Determine the [x, y] coordinate at the center of the cell enclosing the given text.  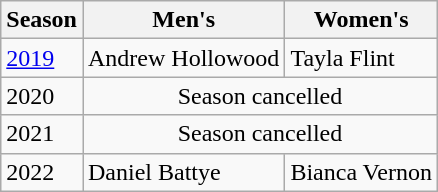
Andrew Hollowood [183, 58]
Season [42, 20]
2021 [42, 134]
Bianca Vernon [362, 172]
2019 [42, 58]
Women's [362, 20]
2020 [42, 96]
2022 [42, 172]
Daniel Battye [183, 172]
Tayla Flint [362, 58]
Men's [183, 20]
